Pinpoint the cell where the given text exists, returning its (x, y) midpoint coordinate. 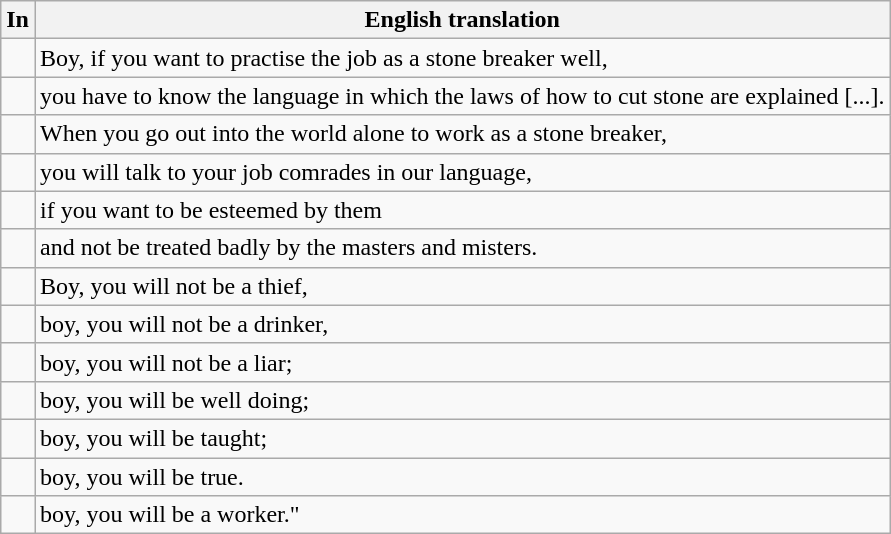
you have to know the language in which the laws of how to cut stone are explained [...]. (462, 96)
and not be treated badly by the masters and misters. (462, 248)
boy, you will be true. (462, 477)
you will talk to your job comrades in our language, (462, 172)
When you go out into the world alone to work as a stone breaker, (462, 134)
if you want to be esteemed by them (462, 210)
boy, you will be a worker." (462, 515)
Boy, if you want to practise the job as a stone breaker well, (462, 58)
boy, you will not be a liar; (462, 362)
Boy, you will not be a thief, (462, 286)
boy, you will be taught; (462, 438)
boy, you will not be a drinker, (462, 324)
In (18, 20)
boy, you will be well doing; (462, 400)
English translation (462, 20)
